Return the (X, Y) coordinate for the center point of the cell that contains the specified text.  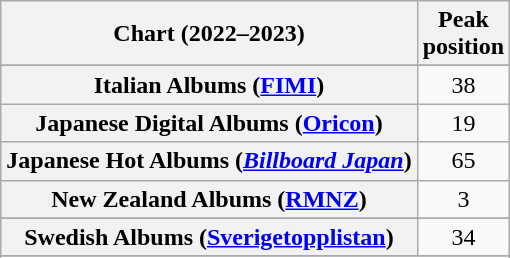
19 (463, 123)
Peakposition (463, 34)
New Zealand Albums (RMNZ) (209, 199)
Swedish Albums (Sverigetopplistan) (209, 237)
65 (463, 161)
34 (463, 237)
38 (463, 85)
3 (463, 199)
Chart (2022–2023) (209, 34)
Japanese Digital Albums (Oricon) (209, 123)
Italian Albums (FIMI) (209, 85)
Japanese Hot Albums (Billboard Japan) (209, 161)
